Capture the cell that displays the provided text and extract its [X, Y] central coordinate. 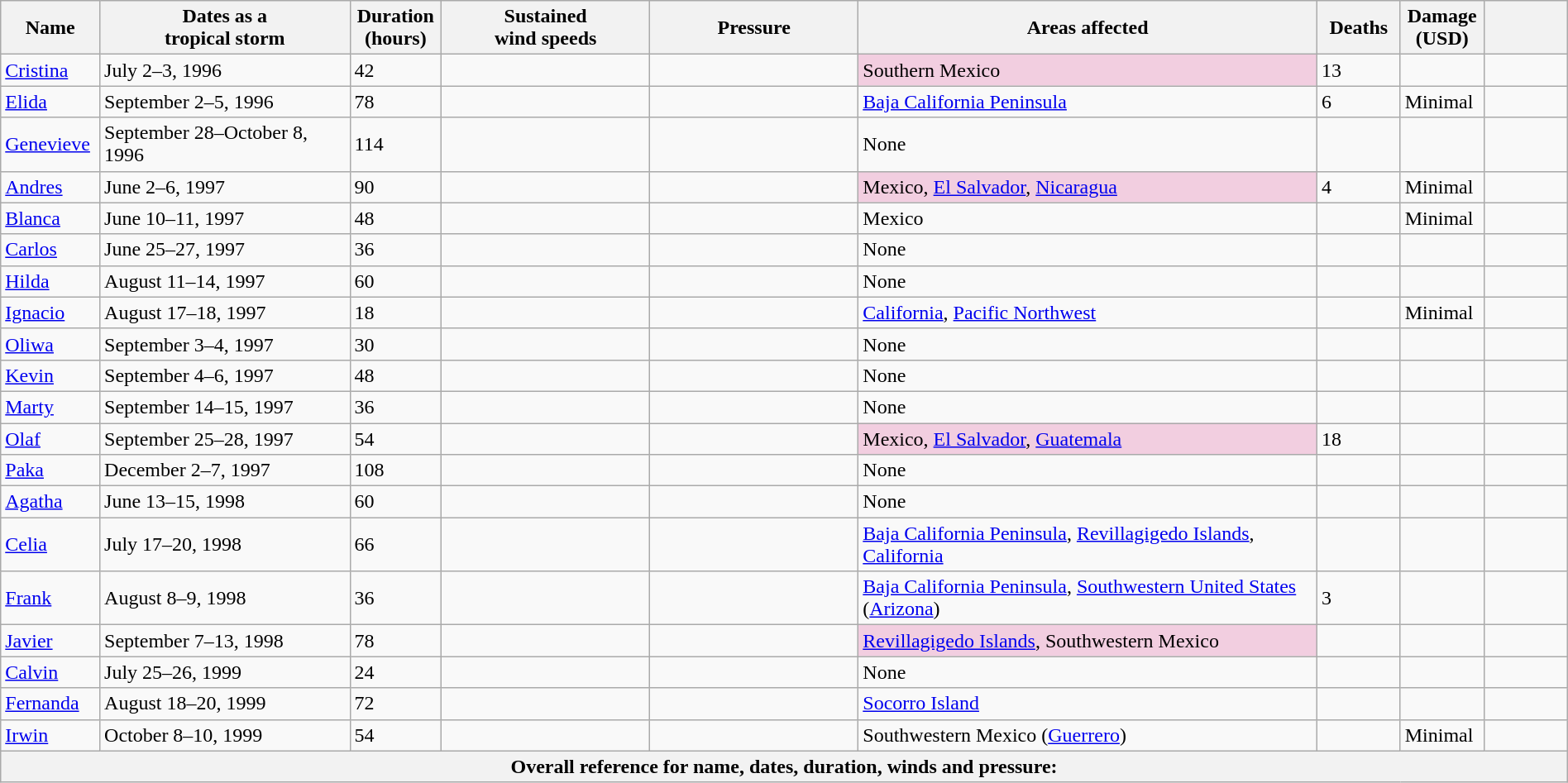
Andres [50, 187]
August 11–14, 1997 [225, 281]
Mexico, El Salvador, Nicaragua [1088, 187]
June 13–15, 1998 [225, 502]
Celia [50, 544]
4 [1358, 187]
August 17–18, 1997 [225, 313]
66 [395, 544]
September 7–13, 1998 [225, 641]
Elida [50, 102]
Revillagigedo Islands, Southwestern Mexico [1088, 641]
Ignacio [50, 313]
July 25–26, 1999 [225, 672]
Overall reference for name, dates, duration, winds and pressure: [784, 766]
Blanca [50, 218]
24 [395, 672]
72 [395, 704]
Irwin [50, 735]
Baja California Peninsula, Southwestern United States (Arizona) [1088, 599]
Hilda [50, 281]
Damage(USD) [1442, 28]
Name [50, 28]
3 [1358, 599]
California, Pacific Northwest [1088, 313]
Pressure [754, 28]
Mexico [1088, 218]
October 8–10, 1999 [225, 735]
Socorro Island [1088, 704]
114 [395, 144]
Deaths [1358, 28]
September 3–4, 1997 [225, 344]
September 2–5, 1996 [225, 102]
Mexico, El Salvador, Guatemala [1088, 439]
13 [1358, 70]
Oliwa [50, 344]
Duration(hours) [395, 28]
August 8–9, 1998 [225, 599]
Calvin [50, 672]
July 2–3, 1996 [225, 70]
Southwestern Mexico (Guerrero) [1088, 735]
July 17–20, 1998 [225, 544]
30 [395, 344]
Baja California Peninsula [1088, 102]
42 [395, 70]
Agatha [50, 502]
Southern Mexico [1088, 70]
Fernanda [50, 704]
September 25–28, 1997 [225, 439]
Areas affected [1088, 28]
June 2–6, 1997 [225, 187]
Olaf [50, 439]
August 18–20, 1999 [225, 704]
Dates as atropical storm [225, 28]
Sustainedwind speeds [546, 28]
108 [395, 470]
6 [1358, 102]
Cristina [50, 70]
90 [395, 187]
Baja California Peninsula, Revillagigedo Islands, California [1088, 544]
Frank [50, 599]
December 2–7, 1997 [225, 470]
Kevin [50, 375]
Genevieve [50, 144]
Javier [50, 641]
June 10–11, 1997 [225, 218]
June 25–27, 1997 [225, 250]
September 4–6, 1997 [225, 375]
Marty [50, 407]
September 28–October 8, 1996 [225, 144]
September 14–15, 1997 [225, 407]
Carlos [50, 250]
Paka [50, 470]
